Detect which cell encompasses the target text, then output its [x, y] center coordinate. 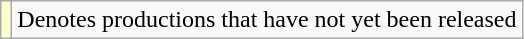
Denotes productions that have not yet been released [267, 20]
